Detect which cell encompasses the target text, then output its (X, Y) center coordinate. 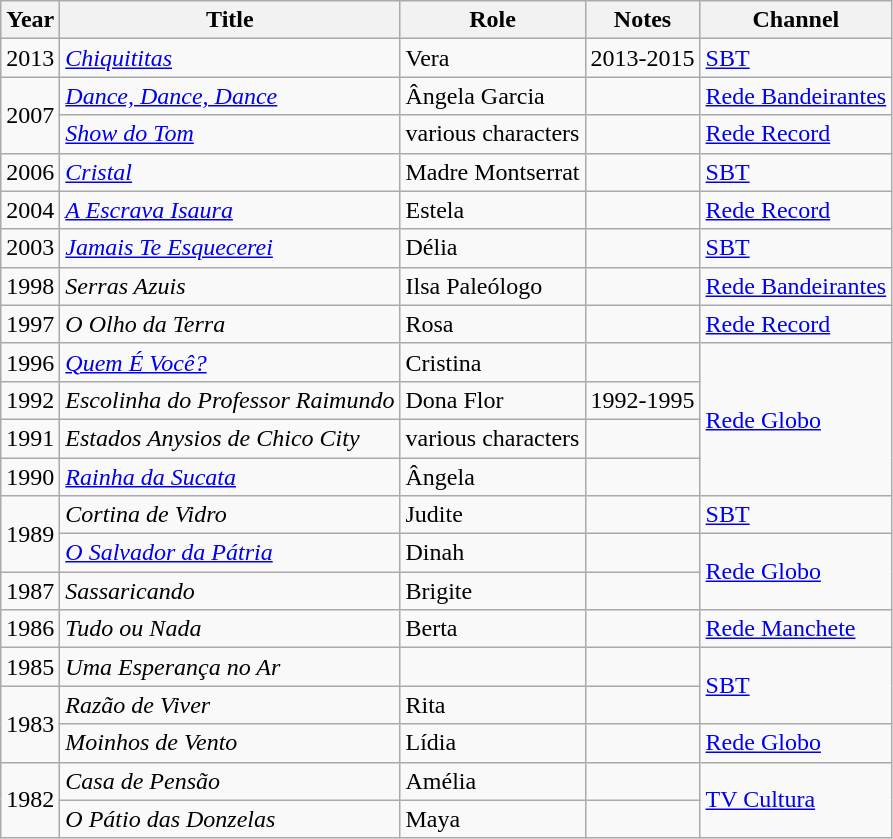
Maya (492, 819)
O Salvador da Pátria (230, 553)
Chiquititas (230, 58)
TV Cultura (796, 800)
1992 (30, 400)
O Pátio das Donzelas (230, 819)
2013 (30, 58)
Madre Montserrat (492, 172)
Dona Flor (492, 400)
Rosa (492, 324)
Rede Manchete (796, 629)
Casa de Pensão (230, 781)
Notes (642, 20)
2006 (30, 172)
Role (492, 20)
Year (30, 20)
Show do Tom (230, 134)
Judite (492, 515)
Channel (796, 20)
Quem É Você? (230, 362)
Amélia (492, 781)
Rita (492, 705)
Brigite (492, 591)
1996 (30, 362)
1987 (30, 591)
1998 (30, 286)
1991 (30, 438)
Délia (492, 248)
Estados Anysios de Chico City (230, 438)
Escolinha do Professor Raimundo (230, 400)
1989 (30, 534)
1990 (30, 477)
Lídia (492, 743)
O Olho da Terra (230, 324)
Ângela (492, 477)
Dinah (492, 553)
Title (230, 20)
Cristina (492, 362)
Vera (492, 58)
Estela (492, 210)
2004 (30, 210)
Rainha da Sucata (230, 477)
Cristal (230, 172)
Tudo ou Nada (230, 629)
Uma Esperança no Ar (230, 667)
Cortina de Vidro (230, 515)
Razão de Viver (230, 705)
A Escrava Isaura (230, 210)
1992-1995 (642, 400)
Ilsa Paleólogo (492, 286)
1986 (30, 629)
Dance, Dance, Dance (230, 96)
1983 (30, 724)
Serras Azuis (230, 286)
Moinhos de Vento (230, 743)
1982 (30, 800)
2007 (30, 115)
Jamais Te Esquecerei (230, 248)
Ângela Garcia (492, 96)
Sassaricando (230, 591)
2003 (30, 248)
2013-2015 (642, 58)
1997 (30, 324)
Berta (492, 629)
1985 (30, 667)
